Capture the cell that displays the provided text and extract its [x, y] central coordinate. 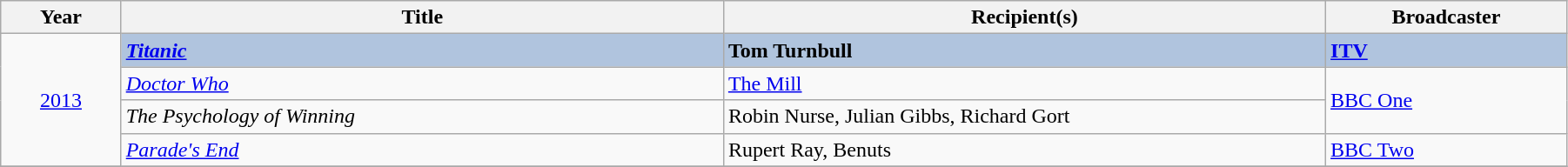
Recipient(s) [1024, 17]
The Mill [1024, 83]
BBC One [1446, 100]
Doctor Who [422, 83]
Title [422, 17]
Year [61, 17]
The Psychology of Winning [422, 117]
Parade's End [422, 150]
Tom Turnbull [1024, 50]
ITV [1446, 50]
Robin Nurse, Julian Gibbs, Richard Gort [1024, 117]
Titanic [422, 50]
2013 [61, 100]
Broadcaster [1446, 17]
Rupert Ray, Benuts [1024, 150]
BBC Two [1446, 150]
